Output the [x, y] coordinate of the center of the cell containing the given text.  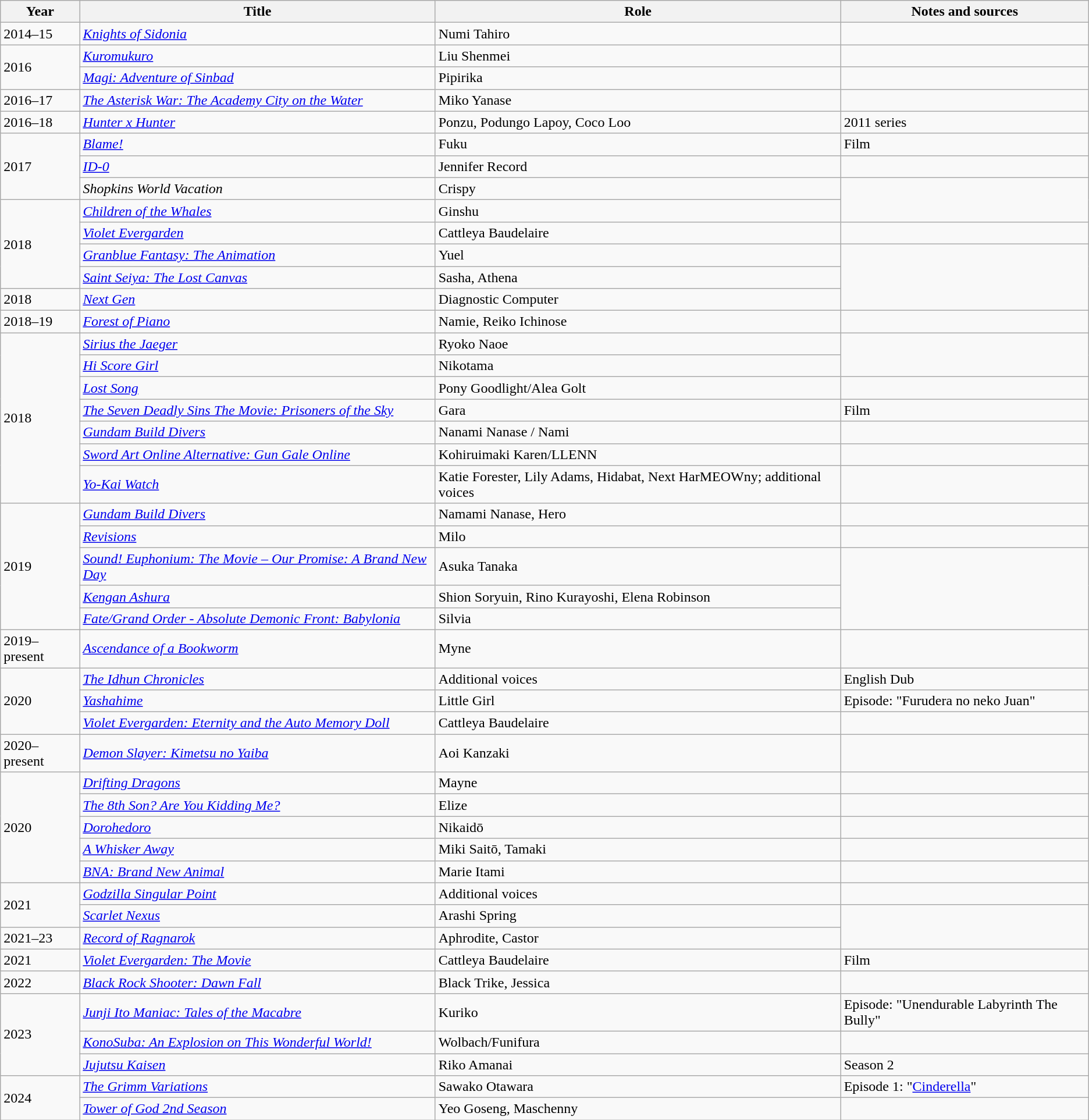
2014–15 [40, 34]
Shopkins World Vacation [257, 189]
Myne [638, 648]
BNA: Brand New Animal [257, 872]
Jennifer Record [638, 166]
Hi Score Girl [257, 366]
Ginshu [638, 211]
Forest of Piano [257, 322]
Asuka Tanaka [638, 567]
Violet Evergarden: The Movie [257, 960]
Episode: "Furudera no neko Juan" [965, 701]
Wolbach/Funifura [638, 1042]
Title [257, 12]
Tower of God 2nd Season [257, 1109]
Record of Ragnarok [257, 938]
Kengan Ashura [257, 596]
Knights of Sidonia [257, 34]
Aoi Kanzaki [638, 753]
Godzilla Singular Point [257, 894]
Sword Art Online Alternative: Gun Gale Online [257, 454]
Yuel [638, 255]
Kohiruimaki Karen/LLENN [638, 454]
Crispy [638, 189]
Namie, Reiko Ichinose [638, 322]
2023 [40, 1034]
2024 [40, 1098]
2016 [40, 67]
Elize [638, 805]
Shion Soryuin, Rino Kurayoshi, Elena Robinson [638, 596]
Numi Tahiro [638, 34]
Season 2 [965, 1064]
2019 [40, 567]
Sawako Otawara [638, 1087]
Ryoko Naoe [638, 344]
Yashahime [257, 701]
Notes and sources [965, 12]
2021–23 [40, 938]
Children of the Whales [257, 211]
Nanami Nanase / Nami [638, 432]
Yo-Kai Watch [257, 484]
Katie Forester, Lily Adams, Hidabat, Next HarMEOWny; additional voices [638, 484]
2017 [40, 166]
Pipirika [638, 78]
Black Trike, Jessica [638, 982]
Diagnostic Computer [638, 300]
Kuromukuro [257, 56]
Granblue Fantasy: The Animation [257, 255]
Drifting Dragons [257, 783]
Scarlet Nexus [257, 916]
Yeo Goseng, Maschenny [638, 1109]
2011 series [965, 122]
Fuku [638, 144]
Demon Slayer: Kimetsu no Yaiba [257, 753]
Next Gen [257, 300]
The Idhun Chronicles [257, 679]
The Asterisk War: The Academy City on the Water [257, 100]
Blame! [257, 144]
Dorohedoro [257, 827]
Junji Ito Maniac: Tales of the Macabre [257, 1012]
A Whisker Away [257, 849]
KonoSuba: An Explosion on This Wonderful World! [257, 1042]
Year [40, 12]
Kuriko [638, 1012]
Violet Evergarden: Eternity and the Auto Memory Doll [257, 723]
Riko Amanai [638, 1064]
Mayne [638, 783]
The 8th Son? Are You Kidding Me? [257, 805]
2016–17 [40, 100]
Episode 1: "Cinderella" [965, 1087]
Arashi Spring [638, 916]
The Grimm Variations [257, 1087]
2016–18 [40, 122]
2022 [40, 982]
Sirius the Jaeger [257, 344]
2019–present [40, 648]
Sound! Euphonium: The Movie – Our Promise: A Brand New Day [257, 567]
Jujutsu Kaisen [257, 1064]
Miki Saitō, Tamaki [638, 849]
Revisions [257, 536]
Nikaidō [638, 827]
Gara [638, 410]
Miko Yanase [638, 100]
Ponzu, Podungo Lapoy, Coco Loo [638, 122]
Ascendance of a Bookworm [257, 648]
Saint Seiya: The Lost Canvas [257, 278]
Milo [638, 536]
Episode: "Unendurable Labyrinth The Bully" [965, 1012]
English Dub [965, 679]
Aphrodite, Castor [638, 938]
Violet Evergarden [257, 233]
Little Girl [638, 701]
2020–present [40, 753]
Marie Itami [638, 872]
Black Rock Shooter: Dawn Fall [257, 982]
ID-0 [257, 166]
Hunter x Hunter [257, 122]
Pony Goodlight/Alea Golt [638, 388]
Role [638, 12]
The Seven Deadly Sins The Movie: Prisoners of the Sky [257, 410]
Namami Nanase, Hero [638, 514]
Lost Song [257, 388]
Sasha, Athena [638, 278]
Nikotama [638, 366]
2018–19 [40, 322]
Fate/Grand Order - Absolute Demonic Front: Babylonia [257, 618]
Silvia [638, 618]
Magi: Adventure of Sinbad [257, 78]
Liu Shenmei [638, 56]
